Locate the cell with the specified text and output its (X, Y) center coordinate. 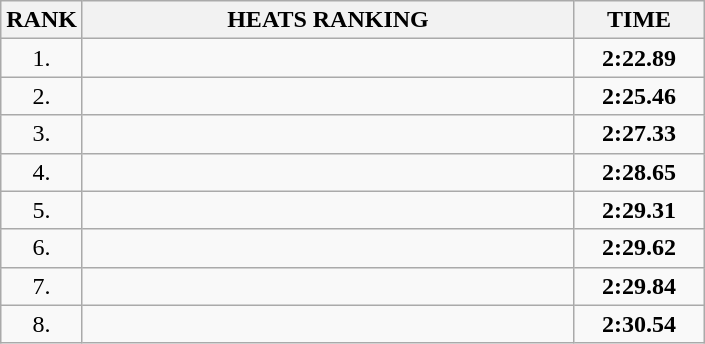
2:30.54 (640, 324)
2:25.46 (640, 96)
2:29.84 (640, 286)
2. (42, 96)
2:29.31 (640, 210)
6. (42, 248)
2:22.89 (640, 58)
1. (42, 58)
2:28.65 (640, 172)
TIME (640, 20)
2:29.62 (640, 248)
5. (42, 210)
3. (42, 134)
7. (42, 286)
2:27.33 (640, 134)
8. (42, 324)
4. (42, 172)
HEATS RANKING (328, 20)
RANK (42, 20)
